Scan for the cell matching the given text and deliver its [x, y] coordinate at center. 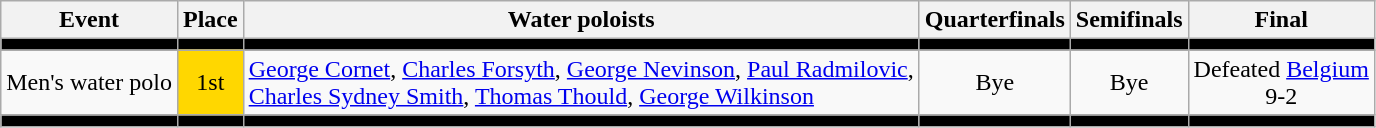
Event [90, 20]
Defeated Belgium 9-2 [1281, 82]
Quarterfinals [994, 20]
Men's water polo [90, 82]
Place [210, 20]
1st [210, 82]
George Cornet, Charles Forsyth, George Nevinson, Paul Radmilovic, Charles Sydney Smith, Thomas Thould, George Wilkinson [581, 82]
Water poloists [581, 20]
Final [1281, 20]
Semifinals [1129, 20]
